Return the [x, y] coordinate for the center point of the cell that contains the specified text.  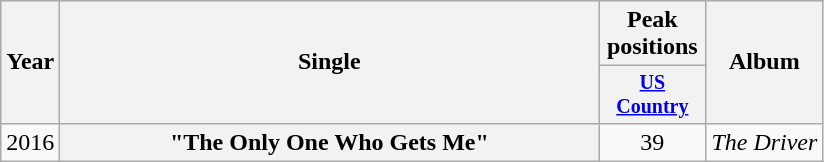
Single [330, 62]
Year [30, 62]
39 [652, 142]
The Driver [764, 142]
"The Only One Who Gets Me" [330, 142]
US Country [652, 94]
2016 [30, 142]
Album [764, 62]
Peak positions [652, 34]
